Extract the [X, Y] coordinate from the center of the cell holding the provided text.  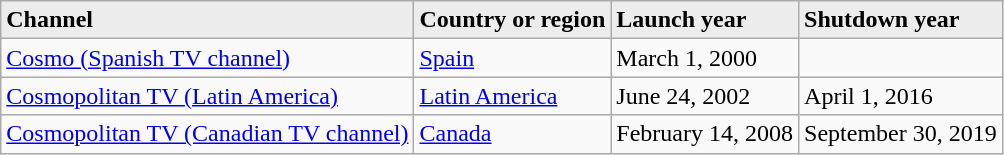
June 24, 2002 [705, 96]
Cosmopolitan TV (Canadian TV channel) [208, 134]
Launch year [705, 20]
April 1, 2016 [901, 96]
September 30, 2019 [901, 134]
Cosmopolitan TV (Latin America) [208, 96]
Canada [512, 134]
March 1, 2000 [705, 58]
Cosmo (Spanish TV channel) [208, 58]
Spain [512, 58]
Country or region [512, 20]
February 14, 2008 [705, 134]
Shutdown year [901, 20]
Channel [208, 20]
Latin America [512, 96]
